Capture the cell that displays the provided text and extract its [x, y] central coordinate. 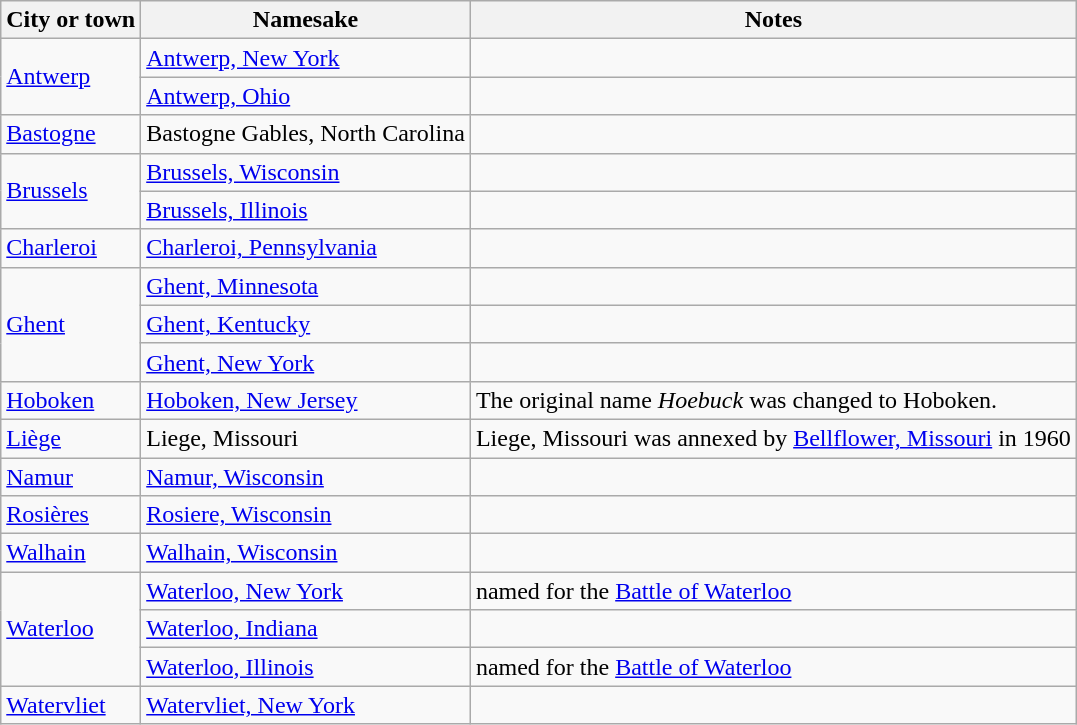
Antwerp, New York [306, 58]
Ghent, New York [306, 362]
Watervliet [71, 705]
Brussels, Wisconsin [306, 172]
Ghent, Kentucky [306, 324]
Hoboken, New Jersey [306, 400]
Waterloo, Indiana [306, 629]
Liège [71, 438]
Brussels [71, 191]
The original name Hoebuck was changed to Hoboken. [773, 400]
Liege, Missouri was annexed by Bellflower, Missouri in 1960 [773, 438]
Charleroi, Pennsylvania [306, 248]
Waterloo, Illinois [306, 667]
Hoboken [71, 400]
Namur [71, 477]
Antwerp, Ohio [306, 96]
Ghent [71, 324]
Walhain, Wisconsin [306, 553]
Liege, Missouri [306, 438]
Rosières [71, 515]
Notes [773, 20]
Antwerp [71, 77]
City or town [71, 20]
Namur, Wisconsin [306, 477]
Walhain [71, 553]
Namesake [306, 20]
Brussels, Illinois [306, 210]
Waterloo, New York [306, 591]
Bastogne [71, 134]
Charleroi [71, 248]
Ghent, Minnesota [306, 286]
Waterloo [71, 629]
Bastogne Gables, North Carolina [306, 134]
Rosiere, Wisconsin [306, 515]
Watervliet, New York [306, 705]
